Determine the [X, Y] coordinate at the center of the cell enclosing the given text.  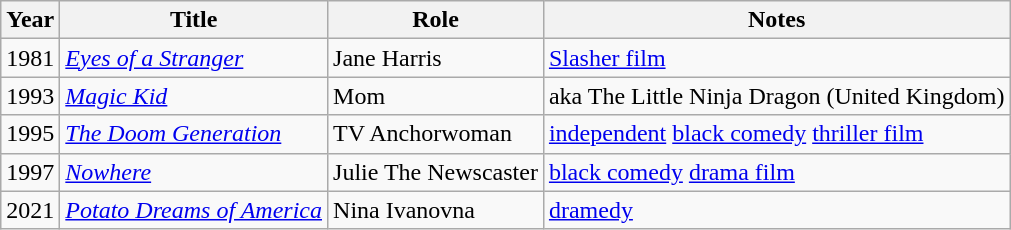
Julie The Newscaster [436, 172]
1997 [30, 172]
TV Anchorwoman [436, 134]
Eyes of a Stranger [194, 58]
Potato Dreams of America [194, 210]
Year [30, 20]
Slasher film [776, 58]
Notes [776, 20]
independent black comedy thriller film [776, 134]
Nowhere [194, 172]
The Doom Generation [194, 134]
Jane Harris [436, 58]
Nina Ivanovna [436, 210]
Mom [436, 96]
2021 [30, 210]
Magic Kid [194, 96]
Title [194, 20]
aka The Little Ninja Dragon (United Kingdom) [776, 96]
1981 [30, 58]
Role [436, 20]
1995 [30, 134]
dramedy [776, 210]
1993 [30, 96]
black comedy drama film [776, 172]
